Pinpoint the cell where the given text exists, returning its [x, y] midpoint coordinate. 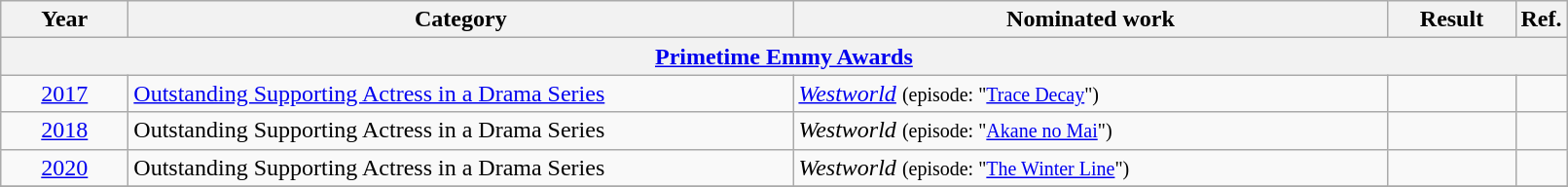
Westworld (episode: "Akane no Mai") [1090, 131]
Category [461, 19]
2020 [64, 168]
Westworld (episode: "The Winter Line") [1090, 168]
Nominated work [1090, 19]
Westworld (episode: "Trace Decay") [1090, 93]
2018 [64, 131]
Ref. [1542, 19]
Year [64, 19]
2017 [64, 93]
Primetime Emmy Awards [784, 56]
Result [1452, 19]
